Scan for the cell matching the given text and deliver its [X, Y] coordinate at center. 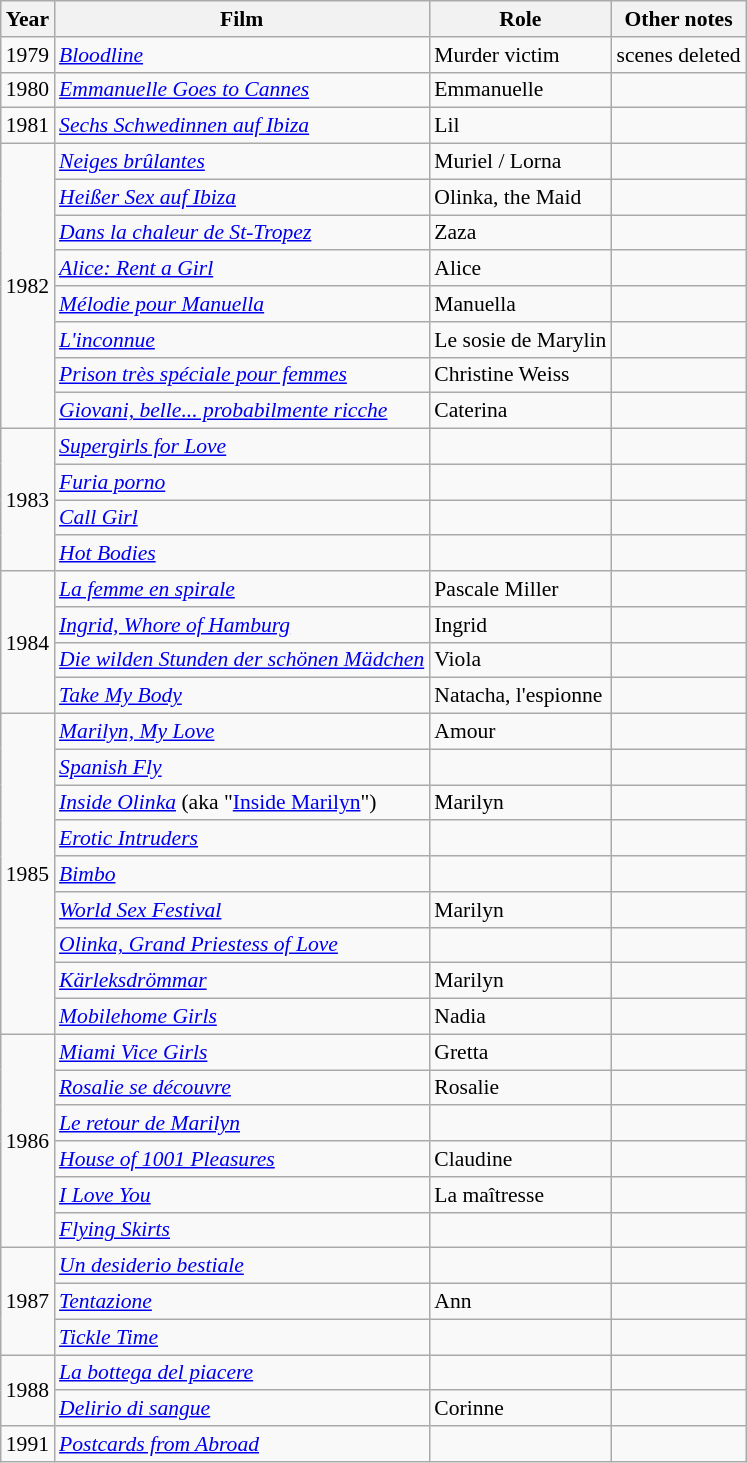
1982 [28, 286]
Olinka, the Maid [520, 197]
Role [520, 19]
1979 [28, 55]
Un desiderio bestiale [242, 1266]
Giovani, belle... probabilmente ricche [242, 411]
Bloodline [242, 55]
Le sosie de Marylin [520, 340]
Emmanuelle Goes to Cannes [242, 90]
Prison très spéciale pour femmes [242, 375]
House of 1001 Pleasures [242, 1159]
La maîtresse [520, 1195]
Tentazione [242, 1302]
Ingrid, Whore of Hamburg [242, 625]
Natacha, l'espionne [520, 696]
Delirio di sangue [242, 1409]
1985 [28, 874]
Other notes [678, 19]
Hot Bodies [242, 554]
Mobilehome Girls [242, 1017]
Miami Vice Girls [242, 1052]
Christine Weiss [520, 375]
Corinne [520, 1409]
Pascale Miller [520, 589]
La bottega del piacere [242, 1373]
Kärleksdrömmar [242, 981]
Ann [520, 1302]
Erotic Intruders [242, 839]
1984 [28, 642]
Le retour de Marilyn [242, 1124]
Tickle Time [242, 1337]
Supergirls for Love [242, 447]
Neiges brûlantes [242, 162]
Die wilden Stunden der schönen Mädchen [242, 660]
Viola [520, 660]
Postcards from Abroad [242, 1444]
I Love You [242, 1195]
scenes deleted [678, 55]
Inside Olinka (aka "Inside Marilyn") [242, 803]
Rosalie [520, 1088]
La femme en spirale [242, 589]
Zaza [520, 233]
Spanish Fly [242, 767]
Take My Body [242, 696]
World Sex Festival [242, 910]
1986 [28, 1141]
Muriel / Lorna [520, 162]
Film [242, 19]
Year [28, 19]
Sechs Schwedinnen auf Ibiza [242, 126]
Murder victim [520, 55]
Mélodie pour Manuella [242, 304]
Amour [520, 732]
Dans la chaleur de St-Tropez [242, 233]
Flying Skirts [242, 1230]
Rosalie se découvre [242, 1088]
Alice [520, 269]
Emmanuelle [520, 90]
Manuella [520, 304]
Marilyn, My Love [242, 732]
Ingrid [520, 625]
Bimbo [242, 874]
1987 [28, 1302]
L'inconnue [242, 340]
1980 [28, 90]
Furia porno [242, 482]
Lil [520, 126]
Call Girl [242, 518]
Olinka, Grand Priestess of Love [242, 945]
1988 [28, 1390]
Gretta [520, 1052]
Heißer Sex auf Ibiza [242, 197]
Claudine [520, 1159]
Nadia [520, 1017]
1991 [28, 1444]
1983 [28, 500]
Caterina [520, 411]
Alice: Rent a Girl [242, 269]
1981 [28, 126]
